Determine the (X, Y) coordinate at the center of the cell enclosing the given text.  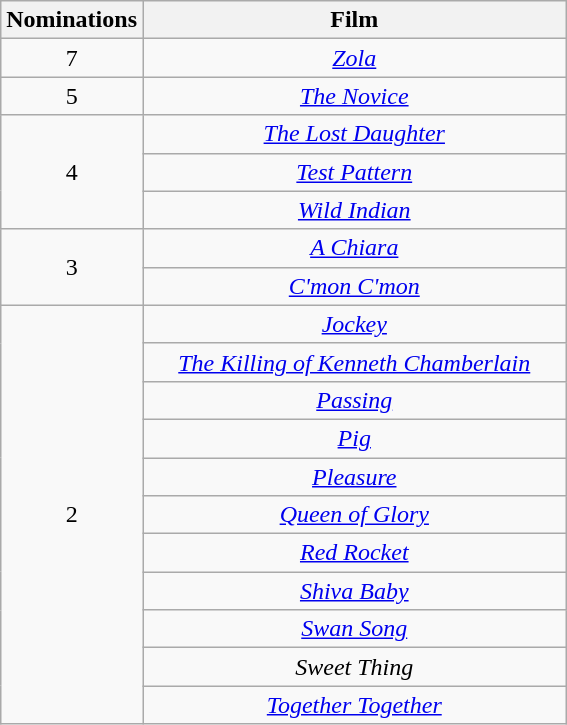
Sweet Thing (354, 667)
The Novice (354, 96)
5 (72, 96)
C'mon C'mon (354, 286)
Shiva Baby (354, 591)
4 (72, 172)
The Lost Daughter (354, 134)
Swan Song (354, 629)
Jockey (354, 324)
Queen of Glory (354, 515)
7 (72, 58)
Zola (354, 58)
Film (354, 20)
Test Pattern (354, 172)
Red Rocket (354, 553)
Passing (354, 400)
Nominations (72, 20)
2 (72, 514)
A Chiara (354, 248)
Pleasure (354, 477)
3 (72, 267)
The Killing of Kenneth Chamberlain (354, 362)
Pig (354, 438)
Together Together (354, 705)
Wild Indian (354, 210)
